Extract the (X, Y) coordinate from the center of the cell holding the provided text.  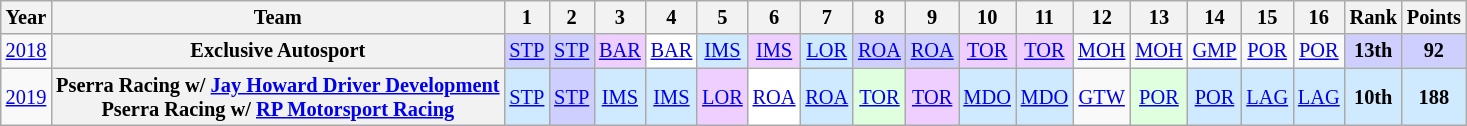
13 (1158, 17)
8 (880, 17)
188 (1434, 97)
10th (1374, 97)
Pserra Racing w/ Jay Howard Driver Development Pserra Racing w/ RP Motorsport Racing (278, 97)
16 (1319, 17)
2018 (26, 51)
2 (572, 17)
15 (1267, 17)
2019 (26, 97)
Points (1434, 17)
12 (1102, 17)
13th (1374, 51)
GMP (1215, 51)
4 (672, 17)
Year (26, 17)
GTW (1102, 97)
14 (1215, 17)
1 (526, 17)
10 (988, 17)
3 (620, 17)
5 (722, 17)
92 (1434, 51)
6 (774, 17)
11 (1044, 17)
Team (278, 17)
9 (932, 17)
Rank (1374, 17)
Exclusive Autosport (278, 51)
7 (826, 17)
